Provide the [x, y] coordinate of the cell's center where the given text is located.  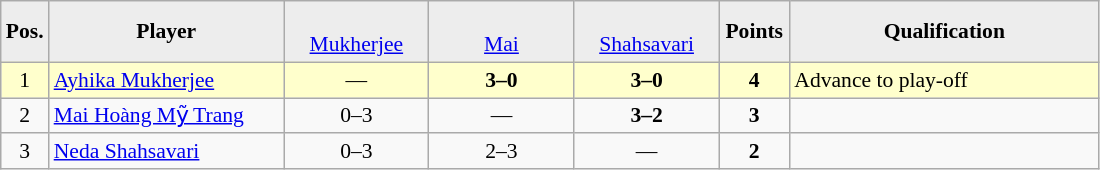
2–3 [502, 152]
4 [754, 80]
Shahsavari [646, 32]
Ayhika Mukherjee [166, 80]
Neda Shahsavari [166, 152]
3–2 [646, 116]
Mai Hoàng Mỹ Trang [166, 116]
Player [166, 32]
Mai [502, 32]
Mukherjee [356, 32]
1 [25, 80]
Qualification [944, 32]
Points [754, 32]
Advance to play-off [944, 80]
Pos. [25, 32]
